Provide the (x, y) coordinate of the cell's center where the given text is located.  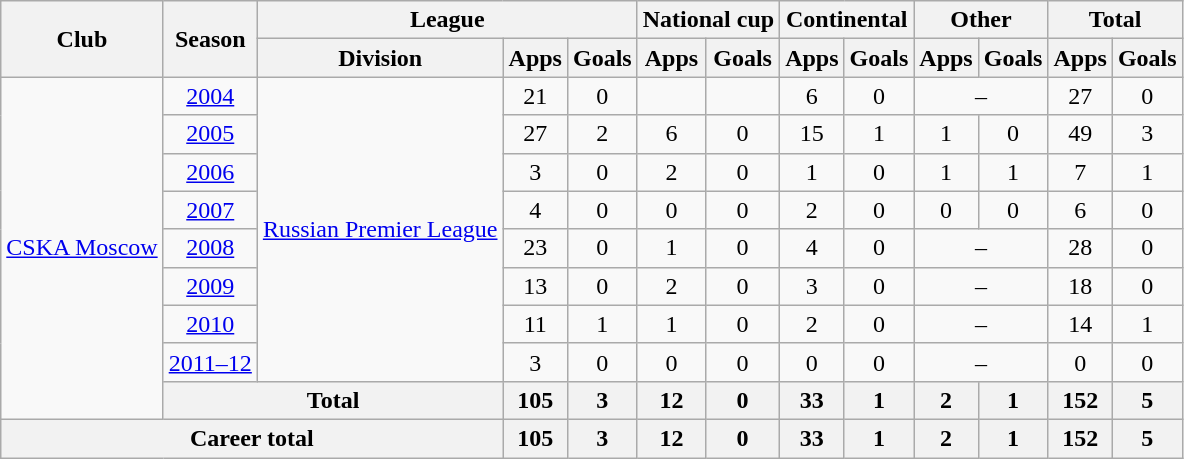
CSKA Moscow (82, 248)
Season (210, 39)
2004 (210, 96)
2007 (210, 210)
49 (1080, 134)
Russian Premier League (380, 229)
Career total (252, 438)
13 (535, 286)
2008 (210, 248)
23 (535, 248)
Division (380, 58)
2006 (210, 172)
Club (82, 39)
National cup (708, 20)
2011–12 (210, 362)
15 (812, 134)
Continental (847, 20)
28 (1080, 248)
League (447, 20)
Other (981, 20)
21 (535, 96)
18 (1080, 286)
14 (1080, 324)
2005 (210, 134)
7 (1080, 172)
11 (535, 324)
2009 (210, 286)
2010 (210, 324)
